Extract the (x, y) coordinate from the center of the cell holding the provided text.  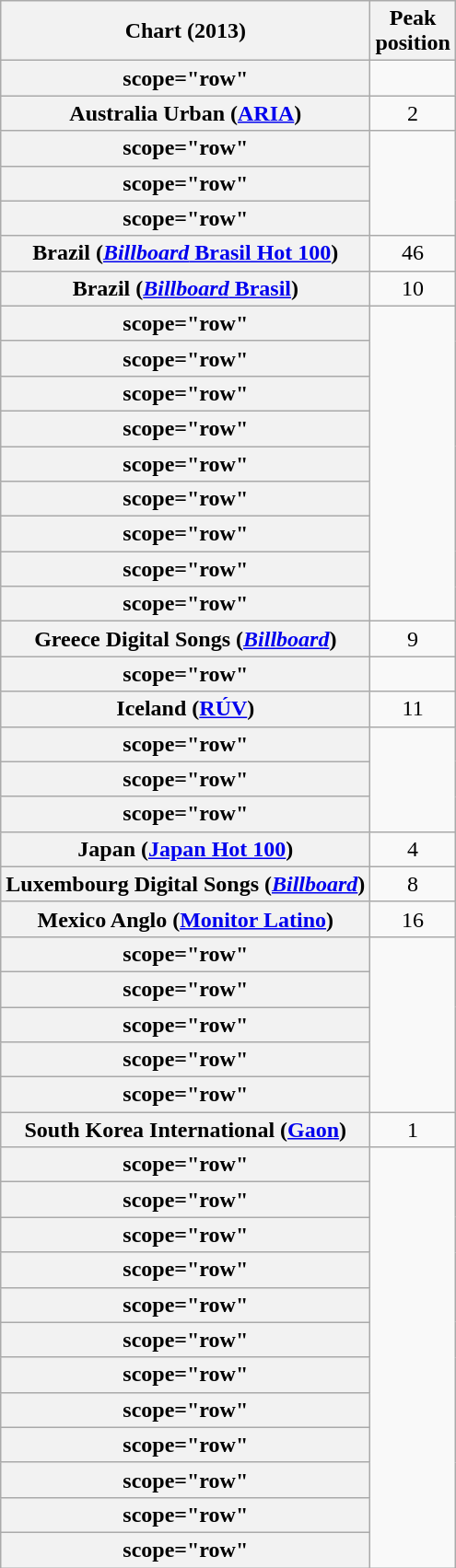
46 (413, 253)
Iceland (RÚV) (186, 709)
Greece Digital Songs (Billboard) (186, 639)
Japan (Japan Hot 100) (186, 849)
Brazil (Billboard Brasil) (186, 288)
Australia Urban (ARIA) (186, 113)
1 (413, 1130)
2 (413, 113)
Luxembourg Digital Songs (Billboard) (186, 884)
8 (413, 884)
16 (413, 919)
South Korea International (Gaon) (186, 1130)
Peakposition (413, 31)
Brazil (Billboard Brasil Hot 100) (186, 253)
10 (413, 288)
4 (413, 849)
9 (413, 639)
11 (413, 709)
Chart (2013) (186, 31)
Mexico Anglo (Monitor Latino) (186, 919)
